Determine the (X, Y) coordinate at the center of the cell enclosing the given text.  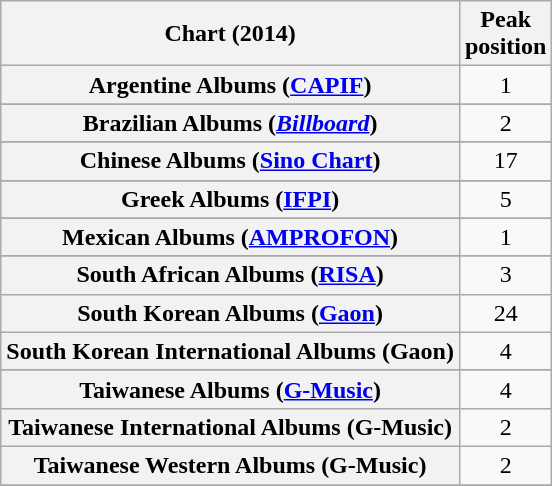
South Korean International Albums (Gaon) (230, 351)
5 (505, 199)
Taiwanese International Albums (G-Music) (230, 427)
Taiwanese Albums (G-Music) (230, 389)
Taiwanese Western Albums (G-Music) (230, 465)
3 (505, 275)
24 (505, 313)
Argentine Albums (CAPIF) (230, 85)
Peakposition (505, 34)
Chart (2014) (230, 34)
South African Albums (RISA) (230, 275)
South Korean Albums (Gaon) (230, 313)
Greek Albums (IFPI) (230, 199)
Mexican Albums (AMPROFON) (230, 237)
17 (505, 161)
Brazilian Albums (Billboard) (230, 123)
Chinese Albums (Sino Chart) (230, 161)
